Output the (X, Y) coordinate of the center of the cell containing the given text.  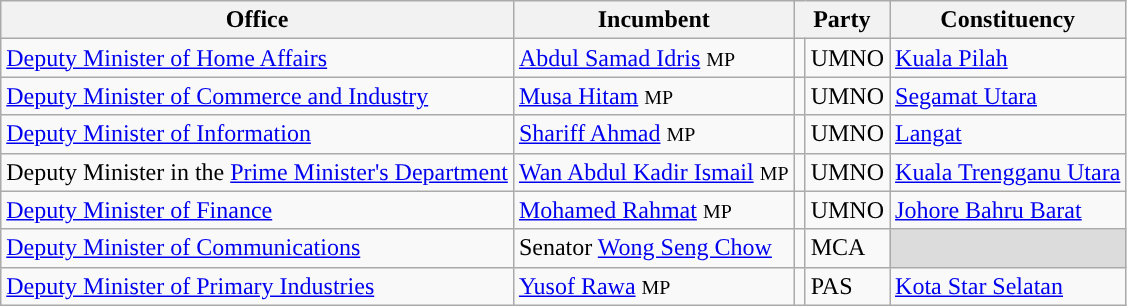
Senator Wong Seng Chow (654, 248)
Wan Abdul Kadir Ismail MP (654, 172)
Party (842, 20)
Abdul Samad Idris MP (654, 58)
Kuala Pilah (1008, 58)
Musa Hitam MP (654, 96)
Deputy Minister of Communications (258, 248)
Mohamed Rahmat MP (654, 210)
MCA (847, 248)
Johore Bahru Barat (1008, 210)
Incumbent (654, 20)
Deputy Minister of Finance (258, 210)
Segamat Utara (1008, 96)
Deputy Minister of Home Affairs (258, 58)
Shariff Ahmad MP (654, 134)
Deputy Minister in the Prime Minister's Department (258, 172)
Deputy Minister of Primary Industries (258, 286)
Deputy Minister of Information (258, 134)
Langat (1008, 134)
Kota Star Selatan (1008, 286)
PAS (847, 286)
Yusof Rawa MP (654, 286)
Constituency (1008, 20)
Deputy Minister of Commerce and Industry (258, 96)
Office (258, 20)
Kuala Trengganu Utara (1008, 172)
